For the text-containing cell, return its midpoint in (X, Y) coordinate format. 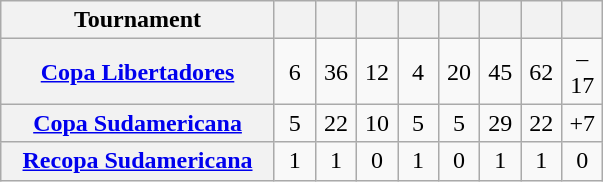
Copa Libertadores (138, 72)
6 (294, 72)
Recopa Sudamericana (138, 161)
12 (376, 72)
20 (460, 72)
4 (418, 72)
Tournament (138, 20)
–17 (582, 72)
Copa Sudamericana (138, 123)
62 (542, 72)
+7 (582, 123)
36 (336, 72)
29 (500, 123)
10 (376, 123)
45 (500, 72)
